Search for the cell housing the specified text and yield its [X, Y] center coordinate. 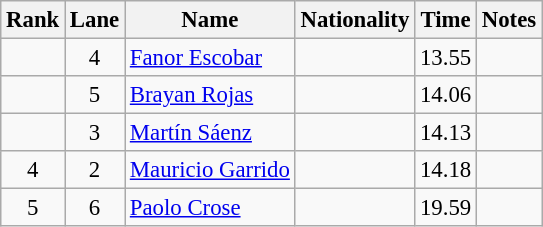
Brayan Rojas [210, 95]
3 [95, 133]
Notes [508, 20]
Mauricio Garrido [210, 170]
Fanor Escobar [210, 58]
Time [446, 20]
13.55 [446, 58]
Paolo Crose [210, 208]
Rank [33, 20]
Nationality [354, 20]
6 [95, 208]
Martín Sáenz [210, 133]
Name [210, 20]
14.18 [446, 170]
14.06 [446, 95]
19.59 [446, 208]
Lane [95, 20]
14.13 [446, 133]
2 [95, 170]
